Identify which cell holds the provided text, then report its (x, y) central coordinate. 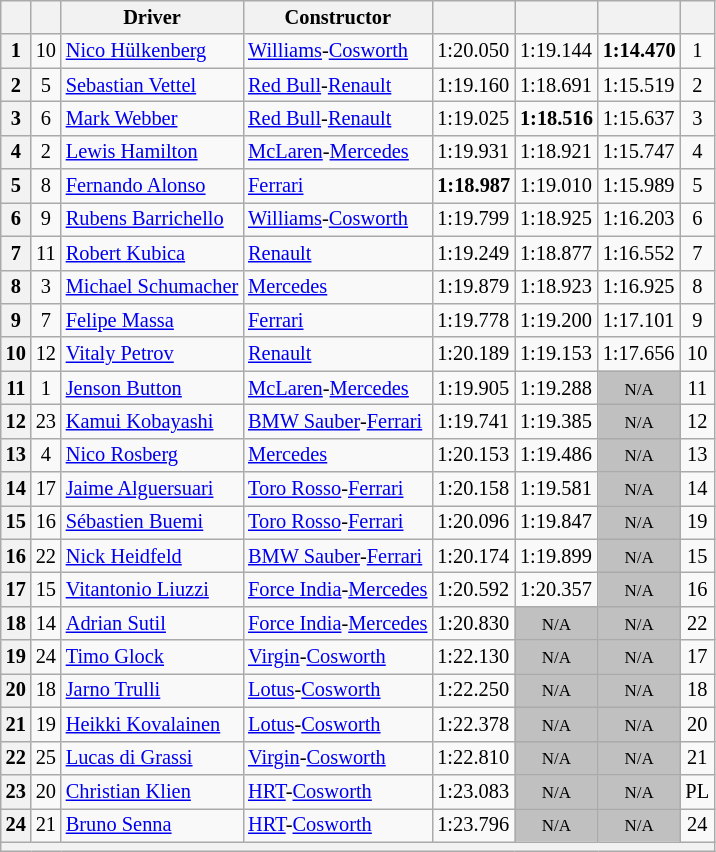
Adrian Sutil (152, 623)
1:15.747 (640, 152)
Timo Glock (152, 657)
1:20.050 (474, 51)
Heikki Kovalainen (152, 724)
1:22.810 (474, 758)
1:19.847 (556, 522)
Sebastian Vettel (152, 85)
1:15.519 (640, 85)
1:20.357 (556, 589)
1:19.200 (556, 320)
Mark Webber (152, 118)
1:19.741 (474, 421)
1:19.581 (556, 489)
Fernando Alonso (152, 186)
1:17.101 (640, 320)
Constructor (338, 17)
1:20.096 (474, 522)
1:19.385 (556, 421)
1:19.931 (474, 152)
Michael Schumacher (152, 287)
Nico Rosberg (152, 455)
1:22.130 (474, 657)
1:18.925 (556, 219)
Sébastien Buemi (152, 522)
1:17.656 (640, 354)
1:19.778 (474, 320)
1:19.905 (474, 388)
Driver (152, 17)
1:19.144 (556, 51)
1:18.921 (556, 152)
1:19.799 (474, 219)
Lewis Hamilton (152, 152)
1:16.203 (640, 219)
Jaime Alguersuari (152, 489)
1:18.691 (556, 85)
Vitantonio Liuzzi (152, 589)
1:19.153 (556, 354)
1:23.083 (474, 791)
1:22.250 (474, 690)
Kamui Kobayashi (152, 421)
1:14.470 (640, 51)
1:19.160 (474, 85)
Robert Kubica (152, 253)
1:18.987 (474, 186)
Jarno Trulli (152, 690)
1:15.637 (640, 118)
1:19.879 (474, 287)
1:18.516 (556, 118)
1:22.378 (474, 724)
1:20.189 (474, 354)
Bruno Senna (152, 825)
Lucas di Grassi (152, 758)
1:23.796 (474, 825)
1:19.288 (556, 388)
1:16.552 (640, 253)
1:19.249 (474, 253)
1:16.925 (640, 287)
1:20.830 (474, 623)
Vitaly Petrov (152, 354)
1:19.899 (556, 556)
1:15.989 (640, 186)
1:20.592 (474, 589)
1:19.486 (556, 455)
Christian Klien (152, 791)
1:20.158 (474, 489)
Nick Heidfeld (152, 556)
Rubens Barrichello (152, 219)
Nico Hülkenberg (152, 51)
PL (698, 791)
1:19.025 (474, 118)
1:18.923 (556, 287)
1:18.877 (556, 253)
1:20.153 (474, 455)
Felipe Massa (152, 320)
Jenson Button (152, 388)
1:20.174 (474, 556)
25 (46, 758)
1:19.010 (556, 186)
